Identify which cell holds the provided text, then report its (X, Y) central coordinate. 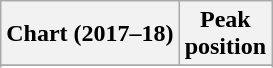
Peakposition (225, 34)
Chart (2017–18) (90, 34)
